Capture the cell that displays the provided text and extract its (x, y) central coordinate. 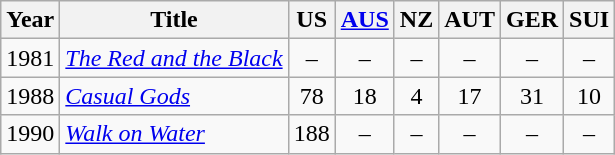
1981 (30, 58)
1988 (30, 96)
4 (416, 96)
Year (30, 20)
188 (312, 134)
18 (364, 96)
The Red and the Black (174, 58)
31 (532, 96)
Casual Gods (174, 96)
AUS (364, 20)
SUI (590, 20)
US (312, 20)
17 (470, 96)
1990 (30, 134)
78 (312, 96)
10 (590, 96)
AUT (470, 20)
NZ (416, 20)
GER (532, 20)
Title (174, 20)
Walk on Water (174, 134)
